Output the [X, Y] coordinate of the center of the cell containing the given text.  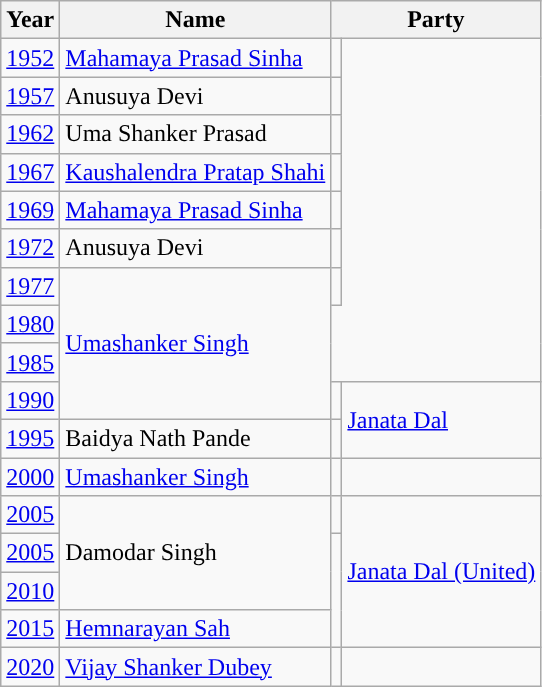
Kaushalendra Pratap Shahi [196, 172]
Party [436, 20]
1969 [30, 210]
Name [196, 20]
Damodar Singh [196, 553]
Vijay Shanker Dubey [196, 667]
1977 [30, 286]
1985 [30, 362]
2000 [30, 477]
1980 [30, 324]
1990 [30, 400]
1962 [30, 134]
Baidya Nath Pande [196, 438]
Janata Dal (United) [442, 572]
1972 [30, 248]
2020 [30, 667]
1967 [30, 172]
Year [30, 20]
Hemnarayan Sah [196, 629]
Uma Shanker Prasad [196, 134]
2010 [30, 591]
1995 [30, 438]
Janata Dal [442, 419]
2015 [30, 629]
1957 [30, 96]
1952 [30, 58]
